Identify which cell holds the provided text, then report its [x, y] central coordinate. 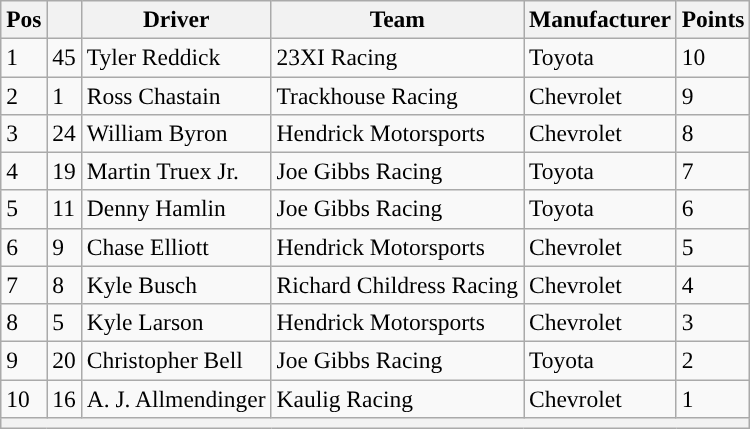
Kaulig Racing [397, 398]
Denny Hamlin [176, 209]
Kyle Busch [176, 285]
45 [64, 57]
20 [64, 360]
Manufacturer [600, 19]
24 [64, 133]
Ross Chastain [176, 95]
11 [64, 209]
23XI Racing [397, 57]
Tyler Reddick [176, 57]
Richard Childress Racing [397, 285]
Pos [24, 19]
Points [713, 19]
Christopher Bell [176, 360]
Chase Elliott [176, 247]
A. J. Allmendinger [176, 398]
Team [397, 19]
Driver [176, 19]
16 [64, 398]
Martin Truex Jr. [176, 171]
Trackhouse Racing [397, 95]
William Byron [176, 133]
Kyle Larson [176, 322]
19 [64, 171]
